Output the (x, y) coordinate of the center of the cell containing the given text.  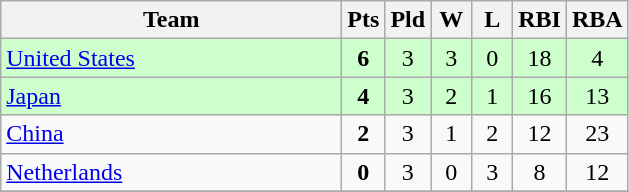
8 (540, 172)
Team (172, 20)
Japan (172, 96)
RBI (540, 20)
6 (364, 58)
Pts (364, 20)
W (452, 20)
23 (597, 134)
18 (540, 58)
Netherlands (172, 172)
China (172, 134)
Pld (408, 20)
RBA (597, 20)
L (492, 20)
13 (597, 96)
16 (540, 96)
United States (172, 58)
